Find where the given text appears and provide that cell's center as (x, y) coordinate. 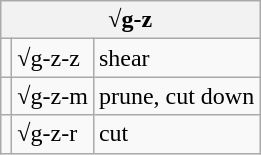
√g-z-r (53, 134)
√g-z (130, 20)
√g-z-z (53, 58)
√g-z-m (53, 96)
prune, cut down (176, 96)
cut (176, 134)
shear (176, 58)
